Pinpoint the cell where the given text exists, returning its [x, y] midpoint coordinate. 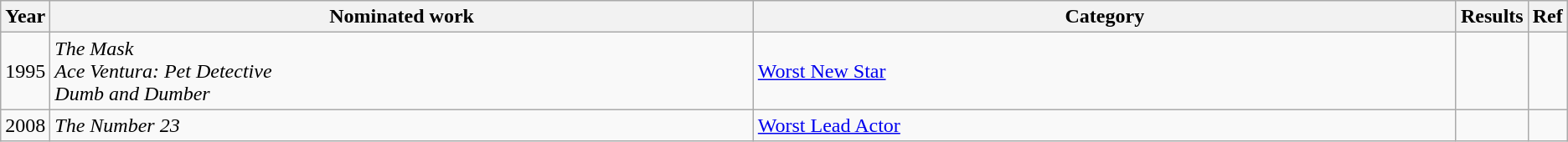
2008 [25, 125]
Results [1492, 17]
Nominated work [402, 17]
Worst New Star [1104, 71]
Category [1104, 17]
Worst Lead Actor [1104, 125]
Ref [1548, 17]
Year [25, 17]
1995 [25, 71]
The Number 23 [402, 125]
The MaskAce Ventura: Pet DetectiveDumb and Dumber [402, 71]
